Find where the given text appears and provide that cell's center as [x, y] coordinate. 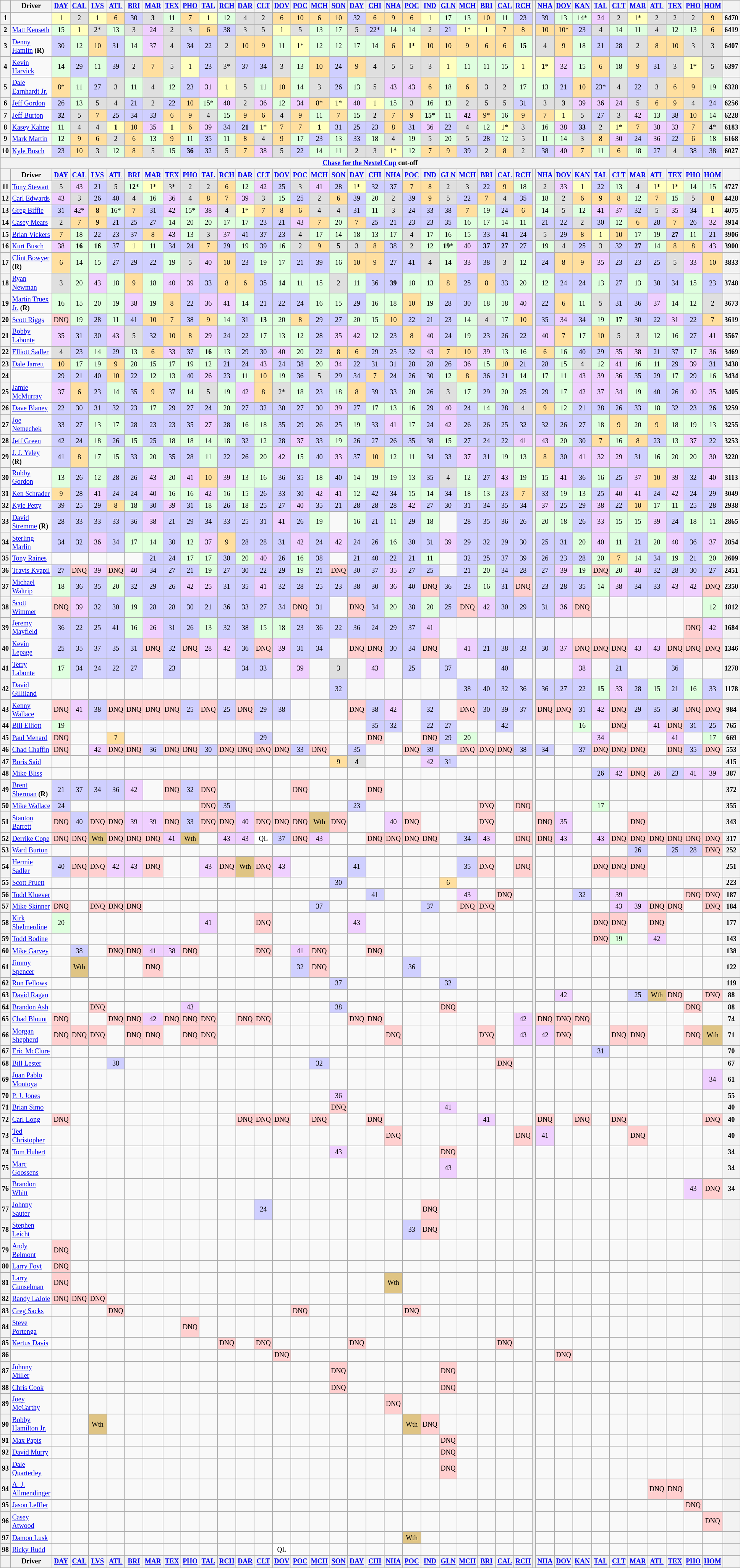
553 [731, 750]
Randy LaJoie [31, 1299]
3255 [731, 425]
3405 [731, 392]
317 [731, 838]
Scott Pruett [31, 883]
Dale Quarterley [31, 1469]
44 [5, 726]
73 [5, 1136]
2854 [731, 543]
47 [5, 762]
76 [5, 1189]
Larry Foyt [31, 1266]
6397 [731, 67]
4075 [731, 211]
Kyle Busch [31, 151]
Brent Sherman (R) [31, 790]
Kevin Harvick [31, 67]
3748 [731, 283]
91 [5, 1440]
Todd Kluever [31, 895]
58 [5, 923]
Jimmy Spencer [31, 967]
3220 [731, 457]
David Stremme (R) [31, 522]
184 [731, 906]
3567 [731, 336]
Andy Belmont [31, 1251]
Michael Waltrip [31, 587]
4428 [731, 199]
Jeff Green [31, 441]
64 [5, 1007]
Ricky Rudd [31, 1550]
Martin Truex Jr. (R) [31, 304]
66 [5, 1035]
Jason Leffler [31, 1505]
Derrike Cope [31, 838]
David Ragan [31, 995]
3914 [731, 222]
Johnny Miller [31, 1372]
1346 [731, 648]
Scott Riggs [31, 320]
Joe Nemechek [31, 425]
415 [731, 762]
45 [5, 738]
12* [134, 186]
49 [5, 790]
Clint Bowyer (R) [31, 263]
Mike Bliss [31, 773]
72 [5, 1119]
19* [448, 246]
1812 [731, 607]
90 [5, 1424]
3434 [731, 376]
Brandon Whitt [31, 1189]
Ryan Newman [31, 283]
75 [5, 1168]
2350 [731, 587]
16* [116, 211]
6470 [731, 18]
Carl Edwards [31, 199]
Stephen Leicht [31, 1230]
Greg Sacks [31, 1310]
Kertus Davis [31, 1343]
Dale Jarrett [31, 364]
3438 [731, 364]
83 [5, 1310]
Jeff Gordon [31, 103]
143 [731, 939]
1684 [731, 628]
81 [5, 1283]
4727 [731, 186]
Brian Vickers [31, 235]
97 [5, 1537]
Dale Earnhardt Jr. [31, 87]
94 [5, 1489]
2938 [731, 506]
50 [5, 806]
Morgan Shepherd [31, 1035]
223 [731, 883]
David Gilliland [31, 689]
Mike Wallace [31, 806]
Chase for the Nextel Cup cut-off [370, 163]
3900 [731, 246]
22* [375, 30]
62 [5, 983]
Boris Said [31, 762]
Robby Gordon [31, 478]
Brian Simo [31, 1108]
Terry Labonte [31, 669]
95 [5, 1505]
Kenny Wallace [31, 710]
1178 [731, 689]
Carl Long [31, 1119]
Chad Blount [31, 1019]
984 [731, 710]
119 [731, 983]
Casey Atwood [31, 1522]
3673 [731, 304]
Chris Cook [31, 1388]
6419 [731, 30]
252 [731, 850]
2865 [731, 522]
59 [5, 939]
Eric McClure [31, 1051]
A. J. Allmendinger [31, 1489]
Hermie Sadler [31, 867]
93 [5, 1469]
3833 [731, 263]
78 [5, 1230]
Matt Kenseth [31, 30]
Chad Chaffin [31, 750]
79 [5, 1251]
Travis Kvapil [31, 571]
Mike Skinner [31, 906]
Damon Lusk [31, 1537]
Sterling Marlin [31, 543]
Kirk Shelmerdine [31, 923]
Mark Martin [31, 139]
3619 [731, 320]
4* [712, 128]
Tony Raines [31, 559]
Paul Menard [31, 738]
Tony Stewart [31, 186]
Bobby Hamilton Jr. [31, 1424]
Ron Fellows [31, 983]
Larry Gunselman [31, 1283]
6328 [731, 87]
3113 [731, 478]
69 [5, 1080]
Jeff Burton [31, 115]
56 [5, 895]
77 [5, 1209]
Kasey Kahne [31, 128]
138 [731, 951]
53 [5, 850]
Kurt Busch [31, 246]
9* [487, 115]
Kyle Petty [31, 506]
52 [5, 838]
63 [5, 995]
23* [601, 87]
Stanton Barrett [31, 822]
6183 [731, 128]
6407 [731, 46]
P. J. Jones [31, 1096]
Brandon Ash [31, 1007]
92 [5, 1453]
Ward Burton [31, 850]
387 [731, 773]
Jeremy Mayfield [31, 628]
Casey Mears [31, 222]
2451 [731, 571]
89 [5, 1404]
177 [731, 923]
10* [564, 30]
46 [5, 750]
65 [5, 1019]
42* [79, 211]
3253 [731, 441]
J. J. Yeley (R) [31, 457]
Bill Lester [31, 1064]
2609 [731, 559]
Mike Garvey [31, 951]
85 [5, 1343]
68 [5, 1064]
57 [5, 906]
372 [731, 790]
Max Papis [31, 1440]
Elliott Sadler [31, 352]
251 [731, 867]
84 [5, 1327]
122 [731, 967]
6168 [731, 139]
87 [5, 1372]
Dave Blaney [31, 409]
Greg Biffle [31, 211]
98 [5, 1550]
Marc Goossens [31, 1168]
Kevin Lepage [31, 648]
96 [5, 1522]
355 [731, 806]
Juan Pablo Montoya [31, 1080]
60 [5, 951]
David Murry [31, 1453]
Bobby Labonte [31, 336]
Steve Portenga [31, 1327]
14* [582, 18]
Todd Bodine [31, 939]
Ken Schrader [31, 494]
Scott Wimmer [31, 607]
Bill Elliott [31, 726]
669 [731, 738]
3469 [731, 352]
1278 [731, 669]
51 [5, 822]
Ted Christopher [31, 1136]
82 [5, 1299]
Johnny Sauter [31, 1209]
343 [731, 822]
Jamie McMurray [31, 392]
6228 [731, 115]
Joey McCarthy [31, 1404]
3049 [731, 494]
6256 [731, 103]
54 [5, 867]
80 [5, 1266]
187 [731, 895]
Tom Hubert [31, 1152]
3259 [731, 409]
48 [5, 773]
765 [731, 726]
3906 [731, 235]
6027 [731, 151]
86 [5, 1355]
Denny Hamlin (R) [31, 46]
